Detect which cell encompasses the target text, then output its [x, y] center coordinate. 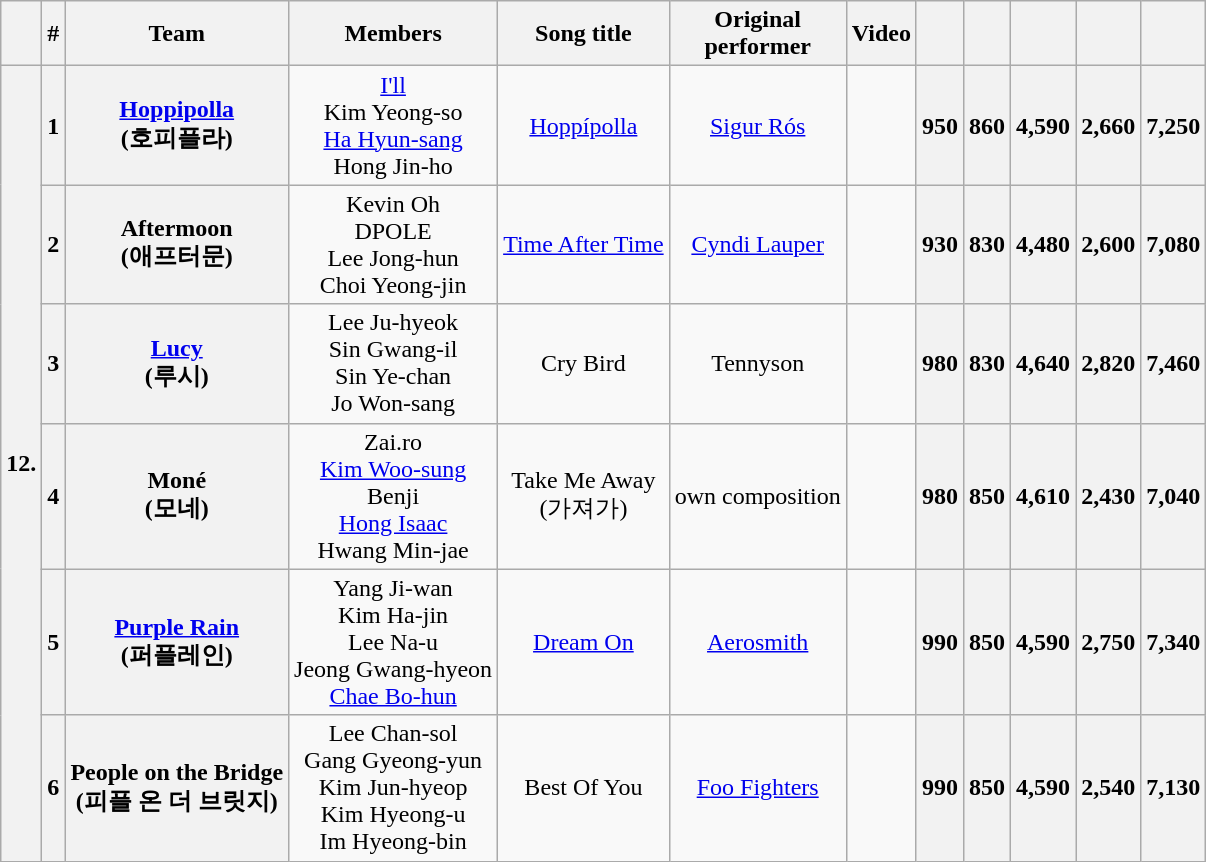
2,430 [1108, 496]
Time After Time [584, 244]
Zai.ro Kim Woo-sung Benji Hong Isaac Hwang Min-jae [394, 496]
Kevin Oh DPOLE Lee Jong-hun Choi Yeong-jin [394, 244]
Sigur Rós [758, 126]
7,340 [1174, 642]
Dream On [584, 642]
4,610 [1044, 496]
Purple Rain (퍼플레인) [177, 642]
4 [54, 496]
Lucy(루시) [177, 364]
2,600 [1108, 244]
4,480 [1044, 244]
Team [177, 34]
Tennyson [758, 364]
I'll Kim Yeong-so Ha Hyun-sangHong Jin-ho [394, 126]
Lee Chan-sol Gang Gyeong-yun Kim Jun-hyeopKim Hyeong-uIm Hyeong-bin [394, 788]
7,130 [1174, 788]
Hoppipolla(호피플라) [177, 126]
2 [54, 244]
2,660 [1108, 126]
Take Me Away(가져가) [584, 496]
Members [394, 34]
Lee Ju-hyeok Sin Gwang-il Sin Ye-chan Jo Won-sang [394, 364]
Cyndi Lauper [758, 244]
1 [54, 126]
Foo Fighters [758, 788]
Best Of You [584, 788]
Aftermoon(애프터문) [177, 244]
# [54, 34]
People on the Bridge (피플 온 더 브릿지) [177, 788]
Aerosmith [758, 642]
2,750 [1108, 642]
4,640 [1044, 364]
3 [54, 364]
Hoppípolla [584, 126]
Cry Bird [584, 364]
own composition [758, 496]
Moné(모네) [177, 496]
7,250 [1174, 126]
950 [940, 126]
7,460 [1174, 364]
6 [54, 788]
7,080 [1174, 244]
2,820 [1108, 364]
930 [940, 244]
7,040 [1174, 496]
Original performer [758, 34]
Video [881, 34]
Yang Ji-wan Kim Ha-jin Lee Na-uJeong Gwang-hyeon Chae Bo-hun [394, 642]
2,540 [1108, 788]
5 [54, 642]
12. [22, 464]
860 [986, 126]
Song title [584, 34]
